Determine the [x, y] coordinate at the center of the cell enclosing the given text.  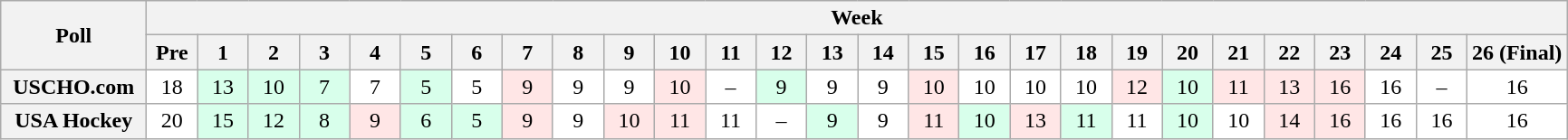
21 [1238, 52]
4 [375, 52]
USA Hockey [74, 121]
19 [1137, 52]
Poll [74, 35]
17 [1035, 52]
2 [274, 52]
Pre [172, 52]
24 [1390, 52]
23 [1340, 52]
USCHO.com [74, 87]
26 (Final) [1516, 52]
22 [1289, 52]
3 [324, 52]
1 [223, 52]
Week [857, 18]
25 [1441, 52]
